Output the (X, Y) coordinate of the center of the cell containing the given text.  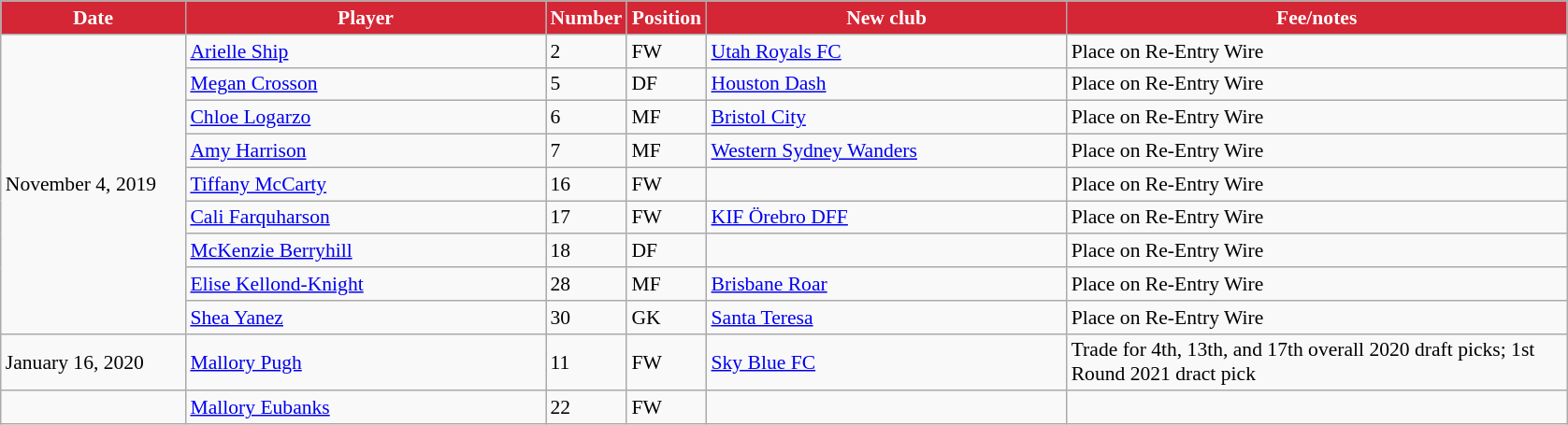
7 (587, 151)
Number (587, 18)
Arielle Ship (365, 51)
6 (587, 118)
Player (365, 18)
28 (587, 284)
Chloe Logarzo (365, 118)
Santa Teresa (886, 318)
Houston Dash (886, 84)
Brisbane Roar (886, 284)
17 (587, 218)
November 4, 2019 (94, 185)
GK (666, 318)
Western Sydney Wanders (886, 151)
Mallory Eubanks (365, 408)
Date (94, 18)
Sky Blue FC (886, 362)
McKenzie Berryhill (365, 251)
New club (886, 18)
Utah Royals FC (886, 51)
Fee/notes (1316, 18)
January 16, 2020 (94, 362)
Cali Farquharson (365, 218)
Trade for 4th, 13th, and 17th overall 2020 draft picks; 1st Round 2021 dract pick (1316, 362)
Position (666, 18)
16 (587, 184)
KIF Örebro DFF (886, 218)
30 (587, 318)
18 (587, 251)
Elise Kellond-Knight (365, 284)
Shea Yanez (365, 318)
11 (587, 362)
Mallory Pugh (365, 362)
22 (587, 408)
2 (587, 51)
5 (587, 84)
Tiffany McCarty (365, 184)
Bristol City (886, 118)
Megan Crosson (365, 84)
Amy Harrison (365, 151)
